From the cell containing the given text, extract its center point as (X, Y) coordinate. 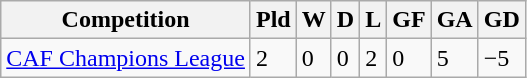
W (314, 20)
GD (502, 20)
5 (454, 58)
GF (409, 20)
GA (454, 20)
L (374, 20)
Competition (126, 20)
CAF Champions League (126, 58)
−5 (502, 58)
D (345, 20)
Pld (273, 20)
